Find where the given text appears and provide that cell's center as [X, Y] coordinate. 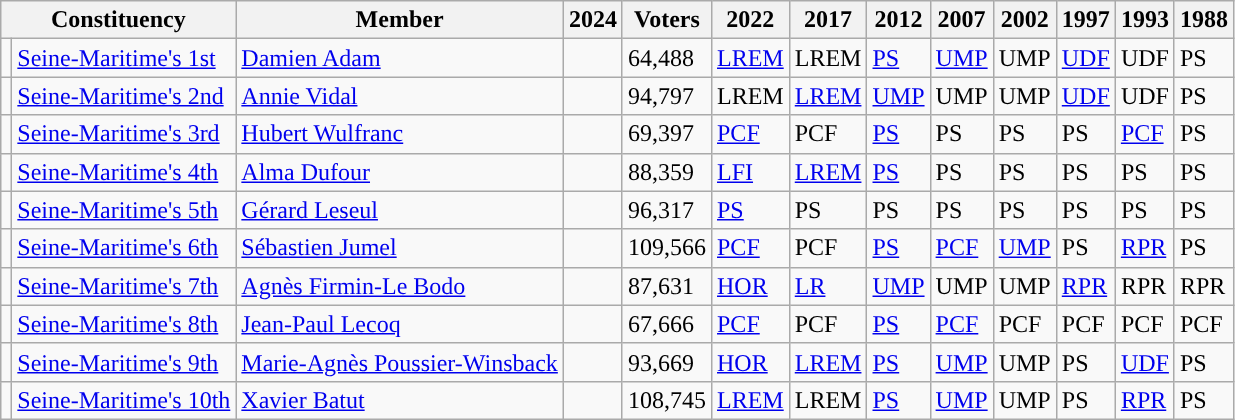
Hubert Wulfranc [400, 134]
108,745 [666, 400]
1997 [1086, 20]
Annie Vidal [400, 96]
Damien Adam [400, 58]
Marie-Agnès Poussier-Winsback [400, 362]
69,397 [666, 134]
Seine-Maritime's 7th [124, 286]
2024 [592, 20]
Seine-Maritime's 1st [124, 58]
109,566 [666, 248]
96,317 [666, 210]
Seine-Maritime's 4th [124, 172]
Member [400, 20]
Sébastien Jumel [400, 248]
Xavier Batut [400, 400]
87,631 [666, 286]
2012 [898, 20]
Seine-Maritime's 3rd [124, 134]
88,359 [666, 172]
Gérard Leseul [400, 210]
2007 [962, 20]
67,666 [666, 324]
Seine-Maritime's 5th [124, 210]
1993 [1144, 20]
Seine-Maritime's 6th [124, 248]
64,488 [666, 58]
1988 [1204, 20]
2002 [1024, 20]
Alma Dufour [400, 172]
Seine-Maritime's 10th [124, 400]
2022 [750, 20]
Jean-Paul Lecoq [400, 324]
94,797 [666, 96]
Seine-Maritime's 8th [124, 324]
2017 [828, 20]
Constituency [118, 20]
Seine-Maritime's 9th [124, 362]
93,669 [666, 362]
Seine-Maritime's 2nd [124, 96]
LFI [750, 172]
LR [828, 286]
Agnès Firmin-Le Bodo [400, 286]
Voters [666, 20]
